Search for the cell housing the specified text and yield its [x, y] center coordinate. 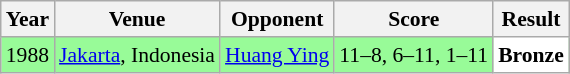
1988 [28, 55]
11–8, 6–11, 1–11 [414, 55]
Opponent [277, 19]
Huang Ying [277, 55]
Result [531, 19]
Jakarta, Indonesia [137, 55]
Score [414, 19]
Venue [137, 19]
Year [28, 19]
Bronze [531, 55]
